Determine the [x, y] coordinate at the center of the cell enclosing the given text.  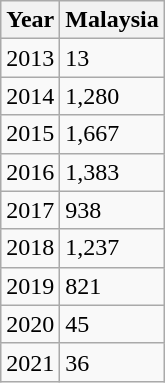
821 [112, 286]
1,383 [112, 172]
Year [30, 20]
2020 [30, 324]
1,280 [112, 96]
1,237 [112, 248]
1,667 [112, 134]
2016 [30, 172]
938 [112, 210]
2018 [30, 248]
36 [112, 362]
45 [112, 324]
2014 [30, 96]
2021 [30, 362]
Malaysia [112, 20]
2015 [30, 134]
2019 [30, 286]
2013 [30, 58]
13 [112, 58]
2017 [30, 210]
